Scan for the cell matching the given text and deliver its (x, y) coordinate at center. 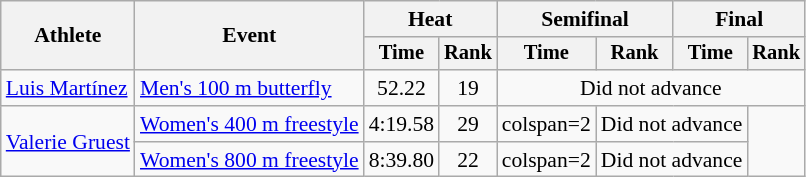
Heat (430, 19)
19 (468, 88)
Women's 400 m freestyle (250, 124)
52.22 (402, 88)
4:19.58 (402, 124)
29 (468, 124)
colspan=2 (546, 124)
Semifinal (586, 19)
Athlete (68, 36)
Event (250, 36)
Luis Martínez (68, 88)
Final (739, 19)
Valerie Gruest (68, 142)
Men's 100 m butterfly (250, 88)
